Output the [x, y] coordinate of the center of the cell containing the given text.  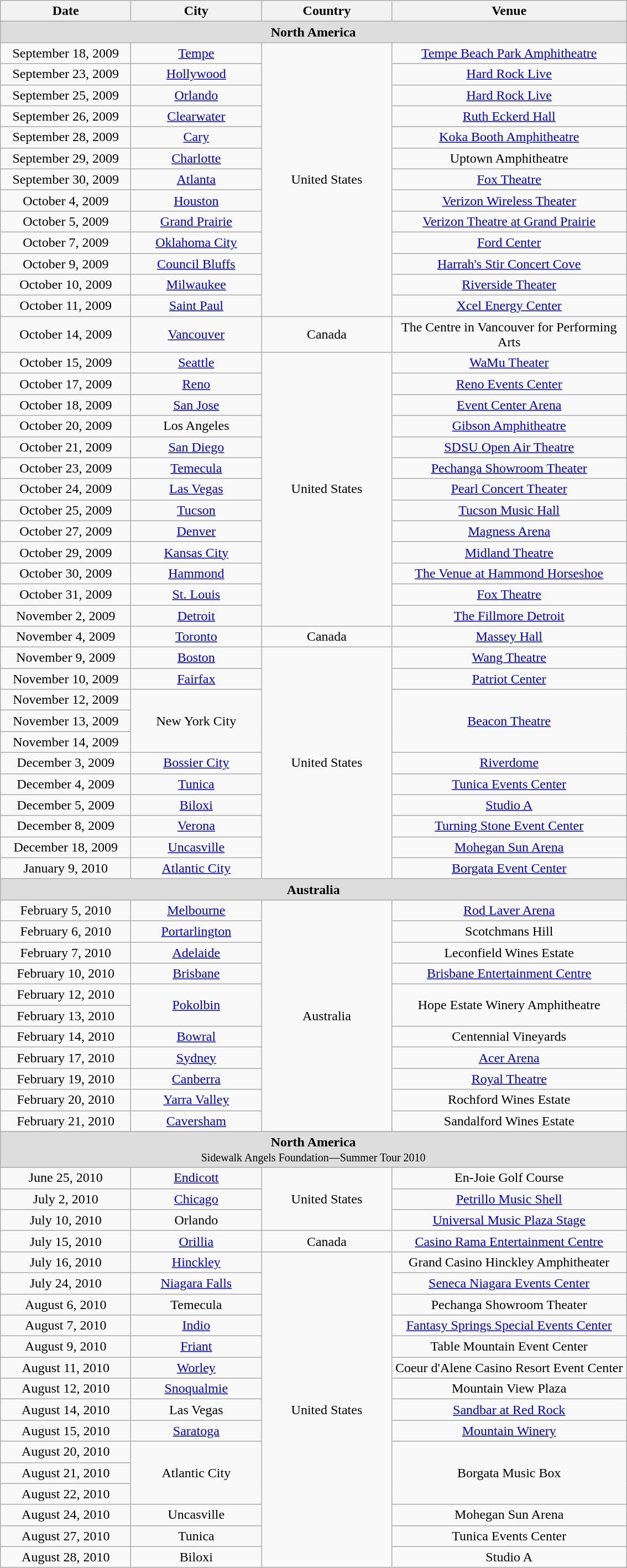
Hammond [196, 573]
October 20, 2009 [66, 426]
July 15, 2010 [66, 1241]
Coeur d'Alene Casino Resort Event Center [509, 1368]
Uptown Amphitheatre [509, 158]
February 12, 2010 [66, 995]
November 12, 2009 [66, 700]
October 24, 2009 [66, 489]
Table Mountain Event Center [509, 1347]
September 25, 2009 [66, 95]
Toronto [196, 637]
July 2, 2010 [66, 1199]
Bowral [196, 1037]
Canberra [196, 1079]
Xcel Energy Center [509, 306]
October 17, 2009 [66, 384]
The Centre in Vancouver for Performing Arts [509, 334]
Friant [196, 1347]
The Venue at Hammond Horseshoe [509, 573]
August 22, 2010 [66, 1494]
October 31, 2009 [66, 594]
October 23, 2009 [66, 468]
Verona [196, 826]
October 29, 2009 [66, 552]
En-Joie Golf Course [509, 1178]
San Diego [196, 447]
February 21, 2010 [66, 1121]
Orillia [196, 1241]
Chicago [196, 1199]
Centennial Vineyards [509, 1037]
Verizon Theatre at Grand Prairie [509, 221]
October 4, 2009 [66, 200]
Hope Estate Winery Amphitheatre [509, 1005]
Ford Center [509, 242]
Portarlington [196, 931]
Oklahoma City [196, 242]
November 14, 2009 [66, 742]
November 4, 2009 [66, 637]
Borgata Music Box [509, 1473]
Clearwater [196, 116]
September 23, 2009 [66, 74]
July 16, 2010 [66, 1262]
December 4, 2009 [66, 784]
Ruth Eckerd Hall [509, 116]
September 26, 2009 [66, 116]
Sydney [196, 1058]
February 19, 2010 [66, 1079]
October 11, 2009 [66, 306]
February 5, 2010 [66, 910]
Los Angeles [196, 426]
Venue [509, 11]
December 5, 2009 [66, 805]
September 18, 2009 [66, 53]
December 18, 2009 [66, 847]
North America [313, 32]
Fantasy Springs Special Events Center [509, 1326]
July 10, 2010 [66, 1220]
Tempe Beach Park Amphitheatre [509, 53]
Saint Paul [196, 306]
Houston [196, 200]
Reno Events Center [509, 384]
Mountain Winery [509, 1431]
Mountain View Plaza [509, 1389]
October 5, 2009 [66, 221]
Leconfield Wines Estate [509, 952]
October 18, 2009 [66, 405]
Detroit [196, 616]
Charlotte [196, 158]
Royal Theatre [509, 1079]
August 21, 2010 [66, 1473]
Boston [196, 658]
October 10, 2009 [66, 285]
October 30, 2009 [66, 573]
Harrah's Stir Concert Cove [509, 264]
Bossier City [196, 763]
Koka Booth Amphitheatre [509, 137]
Borgata Event Center [509, 868]
Worley [196, 1368]
Tucson [196, 510]
Massey Hall [509, 637]
Brisbane [196, 974]
August 15, 2010 [66, 1431]
December 3, 2009 [66, 763]
Endicott [196, 1178]
August 28, 2010 [66, 1557]
August 24, 2010 [66, 1515]
October 25, 2009 [66, 510]
Yarra Valley [196, 1100]
Acer Arena [509, 1058]
Pokolbin [196, 1005]
Indio [196, 1326]
Grand Casino Hinckley Amphitheater [509, 1262]
August 14, 2010 [66, 1410]
August 7, 2010 [66, 1326]
Verizon Wireless Theater [509, 200]
August 11, 2010 [66, 1368]
Gibson Amphitheatre [509, 426]
Niagara Falls [196, 1283]
June 25, 2010 [66, 1178]
October 15, 2009 [66, 363]
Riverdome [509, 763]
Hollywood [196, 74]
September 28, 2009 [66, 137]
Event Center Arena [509, 405]
Kansas City [196, 552]
Cary [196, 137]
November 10, 2009 [66, 679]
Casino Rama Entertainment Centre [509, 1241]
October 7, 2009 [66, 242]
Milwaukee [196, 285]
Grand Prairie [196, 221]
Sandbar at Red Rock [509, 1410]
Atlanta [196, 179]
February 6, 2010 [66, 931]
Seneca Niagara Events Center [509, 1283]
Vancouver [196, 334]
July 24, 2010 [66, 1283]
Riverside Theater [509, 285]
Seattle [196, 363]
October 9, 2009 [66, 264]
February 14, 2010 [66, 1037]
SDSU Open Air Theatre [509, 447]
February 17, 2010 [66, 1058]
Denver [196, 531]
St. Louis [196, 594]
Rochford Wines Estate [509, 1100]
Pearl Concert Theater [509, 489]
August 12, 2010 [66, 1389]
WaMu Theater [509, 363]
August 27, 2010 [66, 1536]
October 14, 2009 [66, 334]
New York City [196, 721]
August 6, 2010 [66, 1304]
Turning Stone Event Center [509, 826]
North AmericaSidewalk Angels Foundation—Summer Tour 2010 [313, 1150]
Universal Music Plaza Stage [509, 1220]
February 10, 2010 [66, 974]
November 13, 2009 [66, 721]
January 9, 2010 [66, 868]
Tucson Music Hall [509, 510]
Petrillo Music Shell [509, 1199]
Snoqualmie [196, 1389]
September 30, 2009 [66, 179]
Adelaide [196, 952]
November 9, 2009 [66, 658]
Scotchmans Hill [509, 931]
February 20, 2010 [66, 1100]
Fairfax [196, 679]
August 20, 2010 [66, 1452]
December 8, 2009 [66, 826]
September 29, 2009 [66, 158]
Council Bluffs [196, 264]
Sandalford Wines Estate [509, 1121]
November 2, 2009 [66, 616]
Hinckley [196, 1262]
Beacon Theatre [509, 721]
Wang Theatre [509, 658]
Rod Laver Arena [509, 910]
February 7, 2010 [66, 952]
August 9, 2010 [66, 1347]
San Jose [196, 405]
Date [66, 11]
Magness Arena [509, 531]
City [196, 11]
Tempe [196, 53]
Country [327, 11]
Brisbane Entertainment Centre [509, 974]
October 27, 2009 [66, 531]
Midland Theatre [509, 552]
Melbourne [196, 910]
Caversham [196, 1121]
February 13, 2010 [66, 1016]
October 21, 2009 [66, 447]
Patriot Center [509, 679]
The Fillmore Detroit [509, 616]
Saratoga [196, 1431]
Reno [196, 384]
